Output the (X, Y) coordinate of the center of the cell containing the given text.  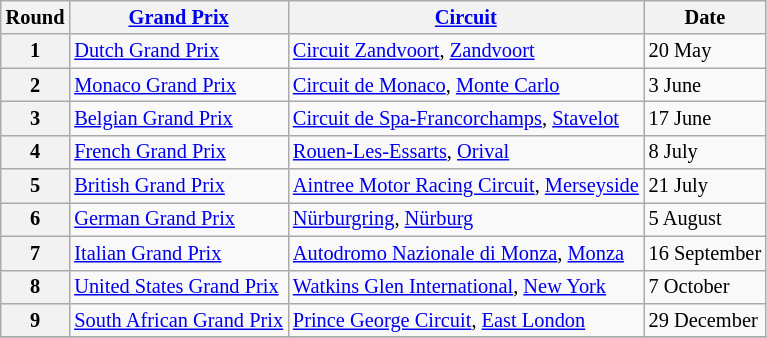
Grand Prix (178, 17)
2 (36, 85)
United States Grand Prix (178, 287)
Dutch Grand Prix (178, 51)
9 (36, 320)
16 September (705, 253)
Belgian Grand Prix (178, 118)
Circuit de Monaco, Monte Carlo (466, 85)
21 July (705, 186)
5 August (705, 219)
5 (36, 186)
South African Grand Prix (178, 320)
3 (36, 118)
Italian Grand Prix (178, 253)
Watkins Glen International, New York (466, 287)
8 (36, 287)
Nürburgring, Nürburg (466, 219)
Monaco Grand Prix (178, 85)
Date (705, 17)
German Grand Prix (178, 219)
Prince George Circuit, East London (466, 320)
7 October (705, 287)
Circuit de Spa-Francorchamps, Stavelot (466, 118)
8 July (705, 152)
17 June (705, 118)
British Grand Prix (178, 186)
Autodromo Nazionale di Monza, Monza (466, 253)
Aintree Motor Racing Circuit, Merseyside (466, 186)
Circuit Zandvoort, Zandvoort (466, 51)
Circuit (466, 17)
French Grand Prix (178, 152)
Round (36, 17)
3 June (705, 85)
20 May (705, 51)
1 (36, 51)
6 (36, 219)
7 (36, 253)
4 (36, 152)
29 December (705, 320)
Rouen-Les-Essarts, Orival (466, 152)
